Scan for the cell matching the given text and deliver its (X, Y) coordinate at center. 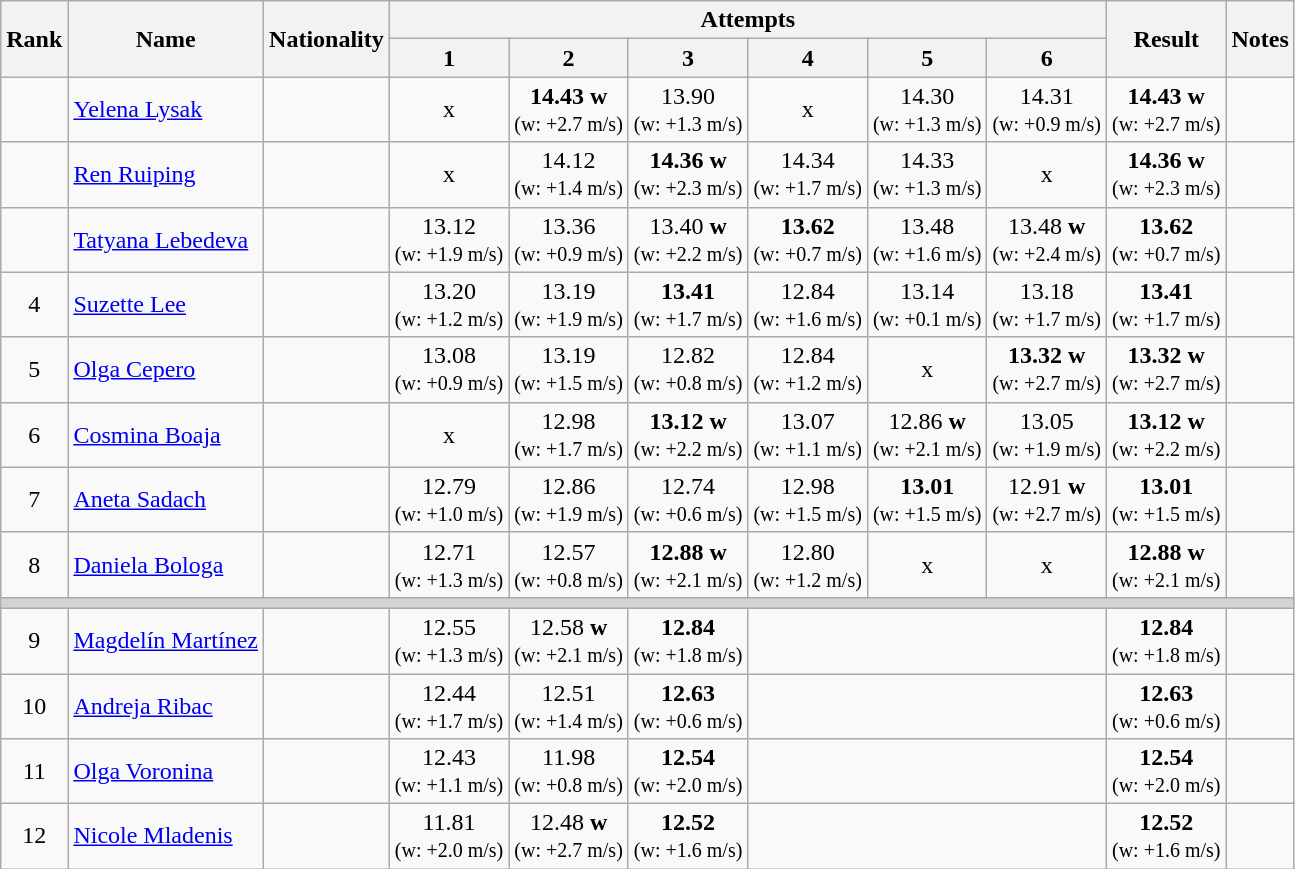
Yelena Lysak (166, 110)
1 (449, 58)
2 (569, 58)
Notes (1260, 39)
10 (34, 706)
13.62(w: +0.7 m/s) (808, 240)
11 (34, 772)
12.58 w (w: +2.1 m/s) (569, 640)
13.90(w: +1.3 m/s) (688, 110)
12.71(w: +1.3 m/s) (449, 564)
Attempts (748, 20)
13.19(w: +1.9 m/s) (569, 304)
13.41(w: +1.7 m/s) (688, 304)
Ren Ruiping (166, 174)
13.01(w: +1.5 m/s) (927, 500)
12.43(w: +1.1 m/s) (449, 772)
12.86(w: +1.9 m/s) (569, 500)
13.48 w (w: +2.4 m/s) (1047, 240)
Tatyana Lebedeva (166, 240)
12.48 w (w: +2.7 m/s) (569, 836)
14.34(w: +1.7 m/s) (808, 174)
11.81(w: +2.0 m/s) (449, 836)
12 (34, 836)
Aneta Sadach (166, 500)
13.19(w: +1.5 m/s) (569, 370)
13.20(w: +1.2 m/s) (449, 304)
12.74(w: +0.6 m/s) (688, 500)
12.80(w: +1.2 m/s) (808, 564)
3 (688, 58)
12.63(w: +0.6 m/s) (688, 706)
12.44(w: +1.7 m/s) (449, 706)
Magdelín Martínez (166, 640)
12.84(w: +1.8 m/s) (688, 640)
Cosmina Boaja (166, 434)
14.30(w: +1.3 m/s) (927, 110)
13.08(w: +0.9 m/s) (449, 370)
Suzette Lee (166, 304)
13.18(w: +1.7 m/s) (1047, 304)
13.12(w: +1.9 m/s) (449, 240)
Name (166, 39)
13.40 w (w: +2.2 m/s) (688, 240)
Andreja Ribac (166, 706)
7 (34, 500)
Nicole Mladenis (166, 836)
13.62 (w: +0.7 m/s) (1166, 240)
Olga Voronina (166, 772)
12.51(w: +1.4 m/s) (569, 706)
13.48(w: +1.6 m/s) (927, 240)
12.54 (w: +2.0 m/s) (1166, 772)
8 (34, 564)
12.54(w: +2.0 m/s) (688, 772)
12.52 (w: +1.6 m/s) (1166, 836)
Olga Cepero (166, 370)
Nationality (327, 39)
12.63 (w: +0.6 m/s) (1166, 706)
12.57(w: +0.8 m/s) (569, 564)
12.55(w: +1.3 m/s) (449, 640)
12.91 w (w: +2.7 m/s) (1047, 500)
9 (34, 640)
12.84 (w: +1.8 m/s) (1166, 640)
12.79(w: +1.0 m/s) (449, 500)
13.41 (w: +1.7 m/s) (1166, 304)
Daniela Bologa (166, 564)
14.33(w: +1.3 m/s) (927, 174)
12.86 w (w: +2.1 m/s) (927, 434)
13.07(w: +1.1 m/s) (808, 434)
Result (1166, 39)
Rank (34, 39)
13.01 (w: +1.5 m/s) (1166, 500)
14.31(w: +0.9 m/s) (1047, 110)
13.05(w: +1.9 m/s) (1047, 434)
12.98(w: +1.5 m/s) (808, 500)
13.14(w: +0.1 m/s) (927, 304)
12.84(w: +1.6 m/s) (808, 304)
12.82(w: +0.8 m/s) (688, 370)
11.98(w: +0.8 m/s) (569, 772)
12.52(w: +1.6 m/s) (688, 836)
12.84(w: +1.2 m/s) (808, 370)
14.12(w: +1.4 m/s) (569, 174)
13.36(w: +0.9 m/s) (569, 240)
12.98(w: +1.7 m/s) (569, 434)
